Return [X, Y] of the center of cell containing provided text 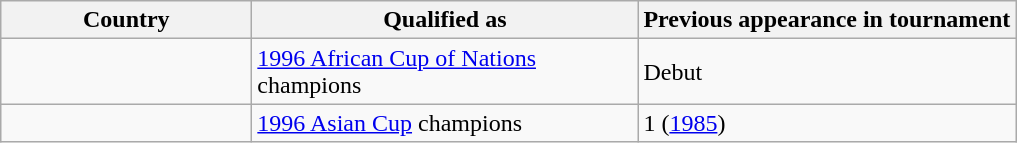
Debut [827, 72]
1996 Asian Cup champions [445, 123]
Previous appearance in tournament [827, 20]
1 (1985) [827, 123]
Qualified as [445, 20]
1996 African Cup of Nations champions [445, 72]
Country [126, 20]
